Find where the given text appears and provide that cell's center as [X, Y] coordinate. 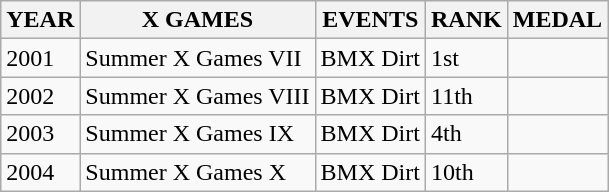
Summer X Games VII [198, 58]
2002 [40, 96]
RANK [466, 20]
EVENTS [370, 20]
4th [466, 134]
2003 [40, 134]
Summer X Games IX [198, 134]
X GAMES [198, 20]
11th [466, 96]
10th [466, 172]
Summer X Games X [198, 172]
MEDAL [557, 20]
2001 [40, 58]
Summer X Games VIII [198, 96]
1st [466, 58]
YEAR [40, 20]
2004 [40, 172]
